Provide the (X, Y) coordinate of the cell's center where the given text is located.  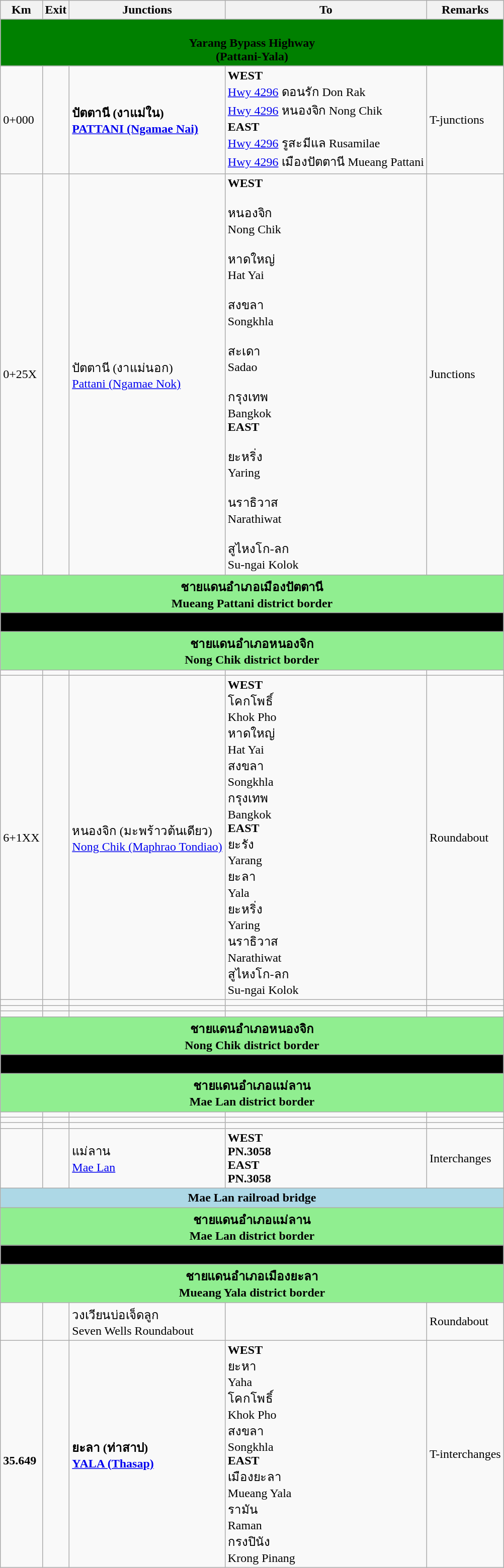
WEST โคกโพธิ์Khok Pho หาดใหญ่Hat Yai สงขลาSongkhla กรุงเทพBangkokEAST ยะรังYarang ยะลาYala ยะหริ่งYaring นราธิวาสNarathiwat สูไหงโก-ลกSu-ngai Kolok (326, 838)
Mae Lan railroad bridge (252, 1197)
แม่ลานMae Lan (147, 1158)
Km (21, 10)
0+25X (21, 374)
Remarks (465, 10)
ยะลา (ท่าสาป)YALA (Thasap) (147, 1454)
ชายแดนอำเภอเมืองยะลาMueang Yala district border (252, 1283)
T-interchanges (465, 1454)
Mueang Pattani-Nong Chik border (252, 622)
WEST ยะหาYaha โคกโพธิ์Khok Pho สงขลาSongkhlaEAST เมืองยะลาMueang Yala รามันRaman กรงปินังKrong Pinang (326, 1454)
WEST หนองจิกNong Chik หาดใหญ่Hat Yai สงขลาSongkhla สะเดาSadao กรุงเทพBangkokEAST ยะหริ่งYaring นราธิวาสNarathiwat สูไหงโก-ลกSu-ngai Kolok (326, 374)
Interchanges (465, 1158)
Nong Chik-Mae Lan border (252, 1064)
ปัตตานี (งาแม่นอก)Pattani (Ngamae Nok) (147, 374)
หนองจิก (มะพร้าวต้นเดียว)Nong Chik (Maphrao Tondiao) (147, 838)
Exit (56, 10)
วงเวียนบ่อเจ็ดลูกSeven Wells Roundabout (147, 1322)
35.649 (21, 1454)
0+000 (21, 120)
WESTHwy 4296 ดอนรัก Don RakHwy 4296 หนองจิก Nong ChikEASTHwy 4296 รูสะมีแล RusamilaeHwy 4296 เมืองปัตตานี Mueang Pattani (326, 120)
To (326, 10)
6+1XX (21, 838)
WESTPN.3058EASTPN.3058 (326, 1158)
Yarang Bypass Highway(Pattani-Yala) (252, 43)
ปัตตานี (งาแม่ใน)PATTANI (Ngamae Nai) (147, 120)
T-junctions (465, 120)
Pattani-Yala provincial border (252, 1255)
ชายแดนอำเภอเมืองปัตตานีMueang Pattani district border (252, 594)
